Extract the (x, y) coordinate from the center of the cell holding the provided text.  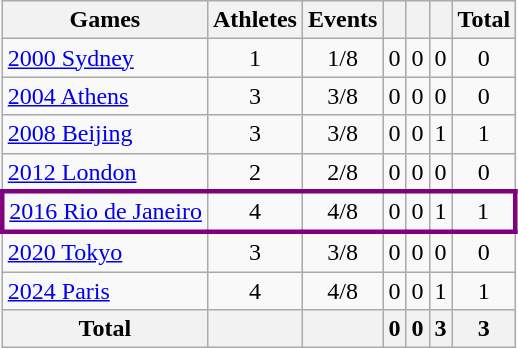
2000 Sydney (104, 58)
2016 Rio de Janeiro (104, 212)
2024 Paris (104, 291)
2012 London (104, 172)
Events (342, 20)
2/8 (342, 172)
1/8 (342, 58)
2 (254, 172)
2008 Beijing (104, 134)
2004 Athens (104, 96)
Athletes (254, 20)
Games (104, 20)
2020 Tokyo (104, 252)
